From the cell containing the given text, extract its center point as [x, y] coordinate. 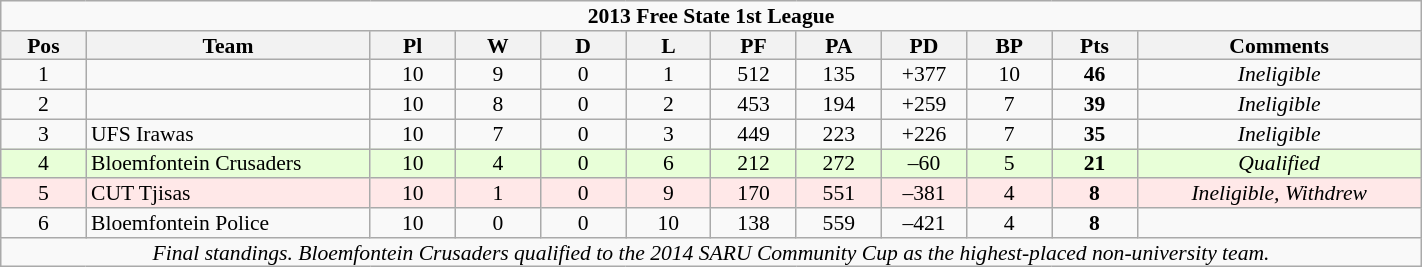
–60 [924, 164]
Qualified [1279, 164]
559 [838, 223]
PA [838, 46]
39 [1094, 105]
Pos [44, 46]
223 [838, 134]
453 [754, 105]
Comments [1279, 46]
Ineligible, Withdrew [1279, 193]
PD [924, 46]
Pts [1094, 46]
Bloemfontein Crusaders [228, 164]
194 [838, 105]
212 [754, 164]
21 [1094, 164]
35 [1094, 134]
135 [838, 75]
512 [754, 75]
+259 [924, 105]
2013 Free State 1st League [711, 16]
Team [228, 46]
–381 [924, 193]
272 [838, 164]
D [584, 46]
449 [754, 134]
Pl [412, 46]
BP [1010, 46]
L [668, 46]
Bloemfontein Police [228, 223]
551 [838, 193]
138 [754, 223]
UFS Irawas [228, 134]
PF [754, 46]
170 [754, 193]
+377 [924, 75]
CUT Tjisas [228, 193]
46 [1094, 75]
–421 [924, 223]
W [498, 46]
+226 [924, 134]
